From the cell containing the given text, extract its center point as [x, y] coordinate. 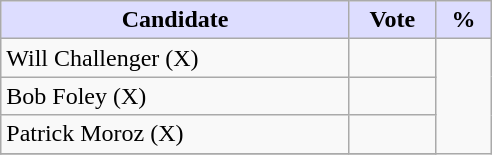
Candidate [176, 20]
% [463, 20]
Patrick Moroz (X) [176, 134]
Vote [392, 20]
Bob Foley (X) [176, 96]
Will Challenger (X) [176, 58]
